Extract the [X, Y] coordinate from the center of the cell holding the provided text.  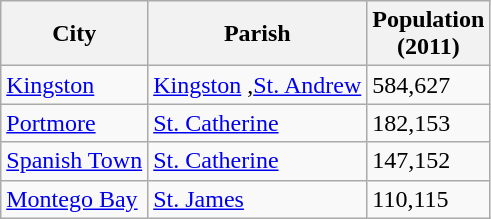
110,115 [428, 199]
Montego Bay [74, 199]
182,153 [428, 123]
147,152 [428, 161]
Parish [258, 34]
Spanish Town [74, 161]
Kingston ,St. Andrew [258, 85]
584,627 [428, 85]
St. James [258, 199]
Kingston [74, 85]
Population(2011) [428, 34]
Portmore [74, 123]
City [74, 34]
